Find where the given text appears and provide that cell's center as (x, y) coordinate. 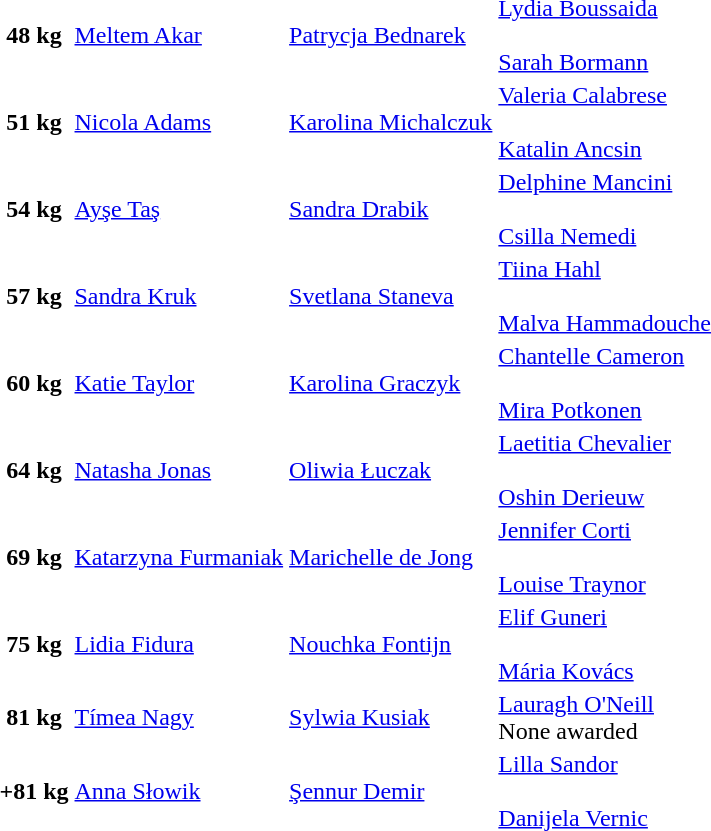
Sandra Kruk (179, 296)
Oliwia Łuczak (391, 470)
Nicola Adams (179, 122)
Natasha Jonas (179, 470)
Karolina Graczyk (391, 383)
Lidia Fidura (179, 644)
Karolina Michalczuk (391, 122)
Sylwia Kusiak (391, 718)
Katarzyna Furmaniak (179, 557)
Sandra Drabik (391, 209)
Marichelle de Jong (391, 557)
Tímea Nagy (179, 718)
Ayşe Taş (179, 209)
Nouchka Fontijn (391, 644)
Svetlana Staneva (391, 296)
Katie Taylor (179, 383)
